From the cell containing the given text, extract its center point as [x, y] coordinate. 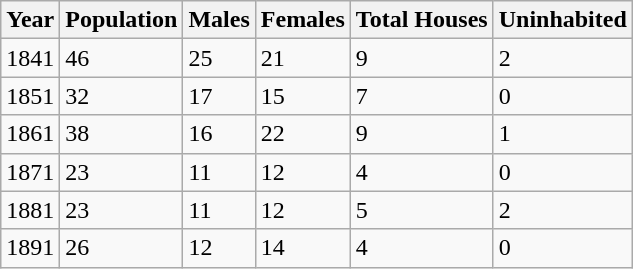
22 [302, 134]
1891 [30, 248]
1851 [30, 96]
Year [30, 20]
1841 [30, 58]
1 [562, 134]
Total Houses [422, 20]
14 [302, 248]
38 [122, 134]
1881 [30, 210]
32 [122, 96]
Males [219, 20]
Uninhabited [562, 20]
25 [219, 58]
1861 [30, 134]
21 [302, 58]
15 [302, 96]
46 [122, 58]
5 [422, 210]
16 [219, 134]
Females [302, 20]
7 [422, 96]
Population [122, 20]
17 [219, 96]
1871 [30, 172]
26 [122, 248]
